Scan for the cell matching the given text and deliver its [x, y] coordinate at center. 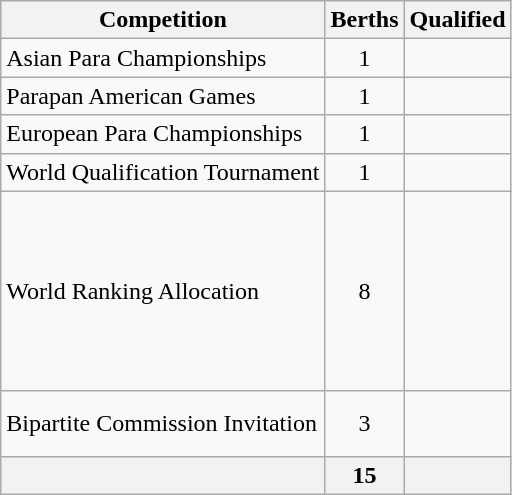
8 [364, 291]
European Para Championships [163, 134]
15 [364, 475]
Qualified [458, 20]
Bipartite Commission Invitation [163, 424]
Berths [364, 20]
World Ranking Allocation [163, 291]
Asian Para Championships [163, 58]
Competition [163, 20]
Parapan American Games [163, 96]
3 [364, 424]
World Qualification Tournament [163, 172]
